For the text-containing cell, return its midpoint in (x, y) coordinate format. 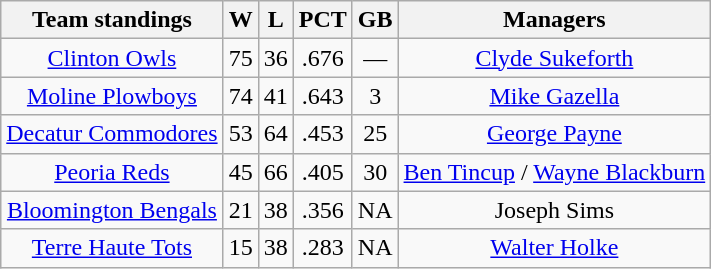
Walter Holke (554, 248)
Team standings (112, 20)
25 (375, 134)
Clinton Owls (112, 58)
64 (276, 134)
66 (276, 172)
.283 (322, 248)
.405 (322, 172)
.453 (322, 134)
.676 (322, 58)
W (240, 20)
George Payne (554, 134)
Decatur Commodores (112, 134)
74 (240, 96)
Ben Tincup / Wayne Blackburn (554, 172)
Terre Haute Tots (112, 248)
3 (375, 96)
Moline Plowboys (112, 96)
Joseph Sims (554, 210)
21 (240, 210)
PCT (322, 20)
GB (375, 20)
15 (240, 248)
30 (375, 172)
36 (276, 58)
.643 (322, 96)
53 (240, 134)
— (375, 58)
Peoria Reds (112, 172)
L (276, 20)
41 (276, 96)
75 (240, 58)
45 (240, 172)
.356 (322, 210)
Clyde Sukeforth (554, 58)
Managers (554, 20)
Bloomington Bengals (112, 210)
Mike Gazella (554, 96)
